Determine the (x, y) coordinate at the center of the cell enclosing the given text.  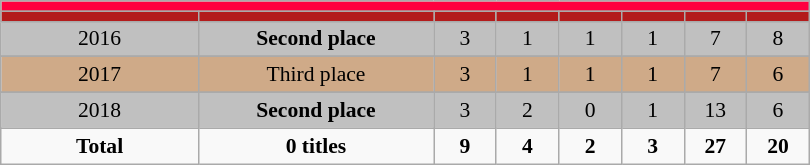
2017 (100, 75)
9 (466, 146)
0 (590, 111)
20 (778, 146)
27 (716, 146)
8 (778, 39)
Total (100, 146)
13 (716, 111)
2018 (100, 111)
4 (528, 146)
0 titles (316, 146)
2016 (100, 39)
Third place (316, 75)
